For the text-containing cell, return its midpoint in (X, Y) coordinate format. 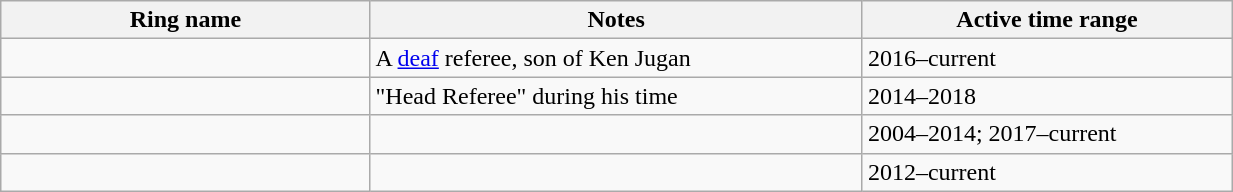
2014–2018 (1046, 96)
"Head Referee" during his time (616, 96)
A deaf referee, son of Ken Jugan (616, 58)
Ring name (186, 20)
2012–current (1046, 172)
2004–2014; 2017–current (1046, 134)
2016–current (1046, 58)
Notes (616, 20)
Active time range (1046, 20)
